Extract the [x, y] coordinate from the center of the cell holding the provided text.  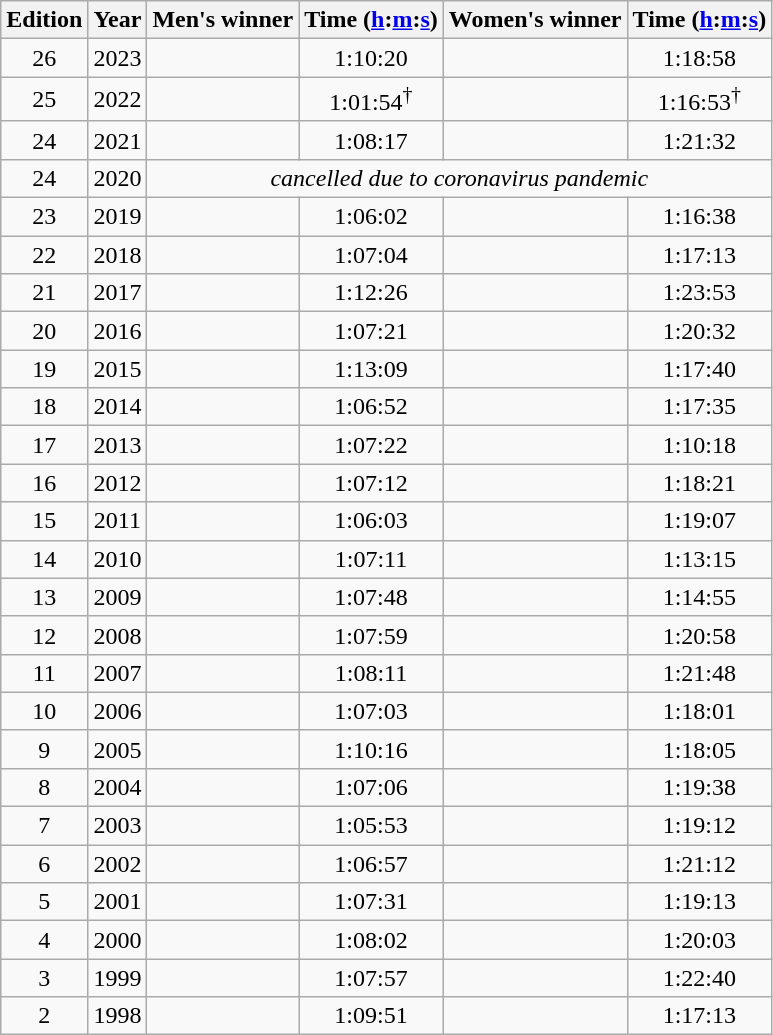
2017 [118, 293]
2013 [118, 445]
26 [44, 58]
1:06:03 [372, 521]
17 [44, 445]
1998 [118, 1016]
2022 [118, 100]
14 [44, 559]
2003 [118, 826]
1:07:12 [372, 483]
16 [44, 483]
1:05:53 [372, 826]
1:17:35 [700, 407]
Women's winner [535, 20]
1:13:09 [372, 369]
1:21:48 [700, 673]
3 [44, 978]
25 [44, 100]
1:07:48 [372, 597]
1:20:03 [700, 940]
2008 [118, 635]
1:09:51 [372, 1016]
2004 [118, 787]
1:08:17 [372, 140]
7 [44, 826]
19 [44, 369]
2016 [118, 331]
2018 [118, 255]
1:19:38 [700, 787]
2002 [118, 864]
1:22:40 [700, 978]
Edition [44, 20]
1:16:53† [700, 100]
1:17:40 [700, 369]
1:21:12 [700, 864]
1:12:26 [372, 293]
1:13:15 [700, 559]
Year [118, 20]
1:10:18 [700, 445]
1:18:05 [700, 749]
9 [44, 749]
1:07:22 [372, 445]
1:07:11 [372, 559]
1:18:58 [700, 58]
1:06:52 [372, 407]
1:07:03 [372, 711]
10 [44, 711]
1:07:21 [372, 331]
cancelled due to coronavirus pandemic [460, 178]
12 [44, 635]
1:08:02 [372, 940]
15 [44, 521]
2006 [118, 711]
1:21:32 [700, 140]
1:10:20 [372, 58]
2000 [118, 940]
2 [44, 1016]
22 [44, 255]
2010 [118, 559]
1999 [118, 978]
1:06:02 [372, 217]
1:16:38 [700, 217]
18 [44, 407]
2009 [118, 597]
6 [44, 864]
1:06:57 [372, 864]
2011 [118, 521]
8 [44, 787]
5 [44, 902]
1:07:31 [372, 902]
2019 [118, 217]
1:23:53 [700, 293]
1:19:07 [700, 521]
2021 [118, 140]
1:08:11 [372, 673]
1:14:55 [700, 597]
2001 [118, 902]
2012 [118, 483]
13 [44, 597]
2007 [118, 673]
1:07:04 [372, 255]
2015 [118, 369]
1:10:16 [372, 749]
1:19:13 [700, 902]
1:07:57 [372, 978]
1:19:12 [700, 826]
1:18:21 [700, 483]
2023 [118, 58]
1:01:54† [372, 100]
4 [44, 940]
2014 [118, 407]
1:07:59 [372, 635]
Men's winner [223, 20]
1:07:06 [372, 787]
1:20:32 [700, 331]
20 [44, 331]
1:20:58 [700, 635]
21 [44, 293]
1:18:01 [700, 711]
2020 [118, 178]
23 [44, 217]
2005 [118, 749]
11 [44, 673]
